Locate the cell with the specified text and output its (x, y) center coordinate. 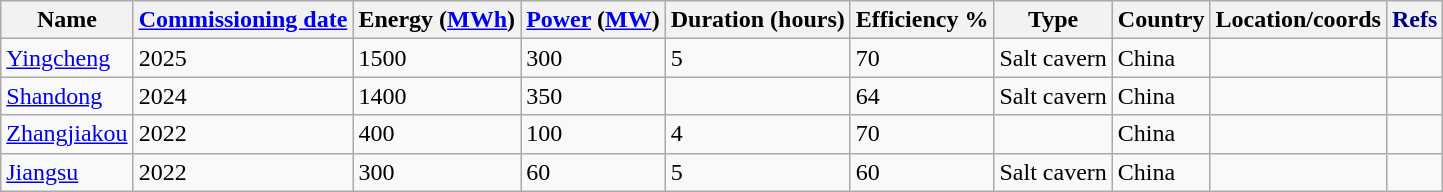
Yingcheng (67, 58)
350 (594, 96)
2024 (243, 96)
Duration (hours) (758, 20)
Refs (1414, 20)
Commissioning date (243, 20)
100 (594, 134)
4 (758, 134)
Country (1161, 20)
Shandong (67, 96)
2025 (243, 58)
Efficiency % (922, 20)
400 (437, 134)
64 (922, 96)
1400 (437, 96)
Zhangjiakou (67, 134)
Name (67, 20)
Location/coords (1298, 20)
Jiangsu (67, 172)
Power (MW) (594, 20)
1500 (437, 58)
Energy (MWh) (437, 20)
Type (1053, 20)
